Scan for the cell matching the given text and deliver its (X, Y) coordinate at center. 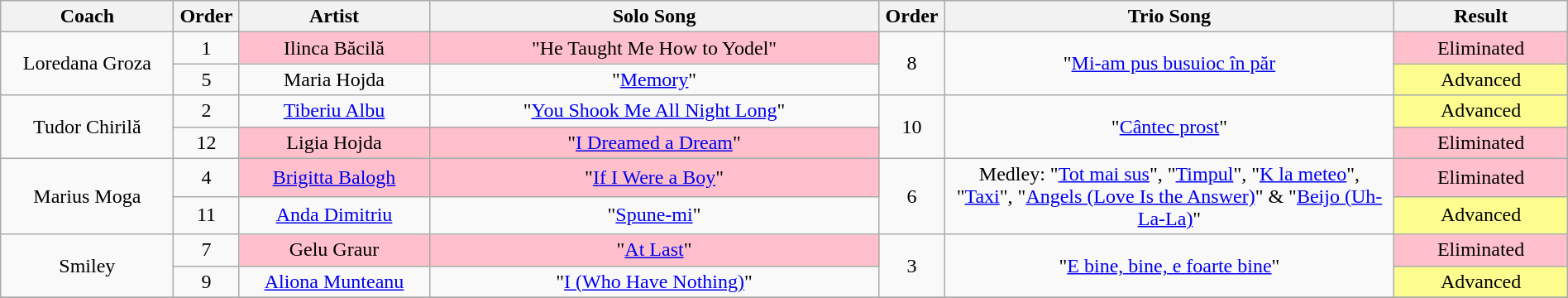
"You Shook Me All Night Long" (654, 111)
Medley: "Tot mai sus", "Timpul", "K la meteo", "Taxi", "Angels (Love Is the Answer)" & "Beijo (Uh-La-La)" (1169, 196)
6 (911, 196)
Marius Moga (88, 196)
12 (207, 142)
"He Taught Me How to Yodel" (654, 48)
1 (207, 48)
Maria Hojda (334, 79)
Tudor Chirilă (88, 127)
2 (207, 111)
Artist (334, 17)
"I (Who Have Nothing)" (654, 281)
11 (207, 215)
Brigitta Balogh (334, 177)
Result (1480, 17)
3 (911, 266)
"Mi-am pus busuioc în păr (1169, 64)
Anda Dimitriu (334, 215)
5 (207, 79)
Solo Song (654, 17)
"At Last" (654, 250)
Aliona Munteanu (334, 281)
Tiberiu Albu (334, 111)
"E bine, bine, e foarte bine" (1169, 266)
"Spune-mi" (654, 215)
"Memory" (654, 79)
Smiley (88, 266)
7 (207, 250)
9 (207, 281)
Loredana Groza (88, 64)
Ilinca Băcilă (334, 48)
Coach (88, 17)
Gelu Graur (334, 250)
4 (207, 177)
"I Dreamed a Dream" (654, 142)
"Cântec prost" (1169, 127)
Trio Song (1169, 17)
Ligia Hojda (334, 142)
8 (911, 64)
"If I Were a Boy" (654, 177)
10 (911, 127)
